Extract the [X, Y] coordinate from the center of the cell holding the provided text.  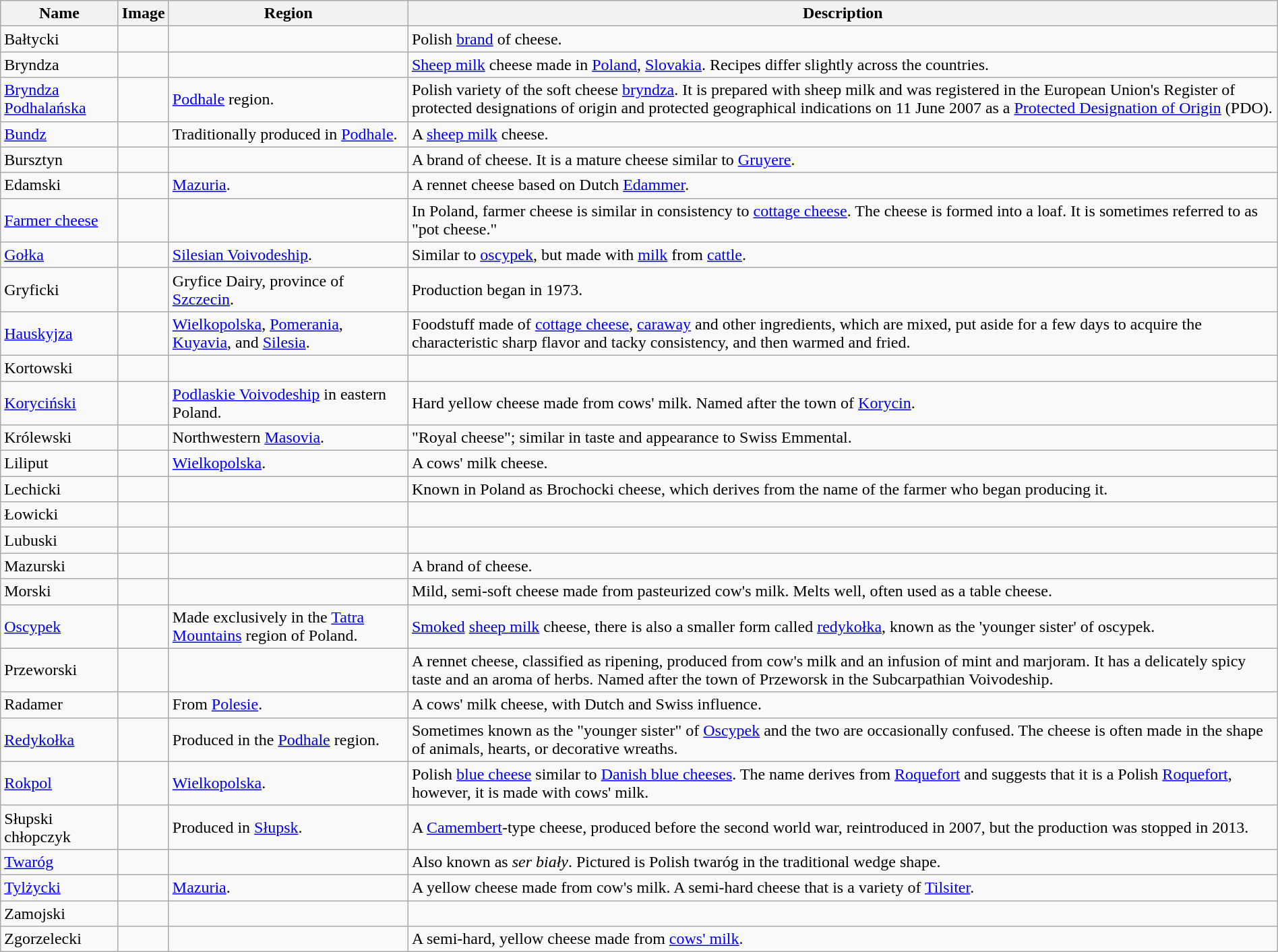
Lubuski [59, 540]
Silesian Voivodeship. [288, 255]
Morski [59, 592]
Rokpol [59, 783]
Podhale region. [288, 100]
Oscypek [59, 627]
Also known as ser biały. Pictured is Polish twaróg in the traditional wedge shape. [843, 862]
Hauskyjza [59, 333]
Mazurski [59, 566]
Bałtycki [59, 39]
Production began in 1973. [843, 290]
Edamski [59, 185]
A sheep milk cheese. [843, 134]
A Camembert-type cheese, produced before the second world war, reintroduced in 2007, but the production was stopped in 2013. [843, 827]
Gryficki [59, 290]
Image [143, 13]
Zgorzelecki [59, 939]
A brand of cheese. [843, 566]
Similar to oscypek, but made with milk from cattle. [843, 255]
Gryfice Dairy, province of Szczecin. [288, 290]
Bryndza [59, 65]
A rennet cheese based on Dutch Edammer. [843, 185]
Kortowski [59, 368]
Produced in the Podhale region. [288, 740]
Łowicki [59, 515]
Koryciński [59, 403]
Region [288, 13]
A brand of cheese. It is a mature cheese similar to Gruyere. [843, 160]
Lechicki [59, 489]
Tylżycki [59, 887]
Zamojski [59, 913]
Farmer cheese [59, 220]
Bundz [59, 134]
Bryndza Podhalańska [59, 100]
Wielkopolska, Pomerania, Kuyavia, and Silesia. [288, 333]
Smoked sheep milk cheese, there is also a smaller form called redykołka, known as the 'younger sister' of oscypek. [843, 627]
From Polesie. [288, 705]
Sheep milk cheese made in Poland, Slovakia. Recipes differ slightly across the countries. [843, 65]
Polish brand of cheese. [843, 39]
Królewski [59, 438]
In Poland, farmer cheese is similar in consistency to cottage cheese. The cheese is formed into a loaf. It is sometimes referred to as "pot cheese." [843, 220]
Traditionally produced in Podhale. [288, 134]
Bursztyn [59, 160]
Słupski chłopczyk [59, 827]
Hard yellow cheese made from cows' milk. Named after the town of Korycin. [843, 403]
Liliput [59, 464]
Przeworski [59, 670]
Gołka [59, 255]
Known in Poland as Brochocki cheese, which derives from the name of the farmer who began producing it. [843, 489]
Twaróg [59, 862]
Mild, semi-soft cheese made from pasteurized cow's milk. Melts well, often used as a table cheese. [843, 592]
Northwestern Masovia. [288, 438]
Produced in Słupsk. [288, 827]
A cows' milk cheese, with Dutch and Swiss influence. [843, 705]
Podlaskie Voivodeship in eastern Poland. [288, 403]
Name [59, 13]
A cows' milk cheese. [843, 464]
"Royal cheese"; similar in taste and appearance to Swiss Emmental. [843, 438]
Description [843, 13]
Made exclusively in the Tatra Mountains region of Poland. [288, 627]
Radamer [59, 705]
Redykołka [59, 740]
A semi-hard, yellow cheese made from cows' milk. [843, 939]
A yellow cheese made from cow's milk. A semi-hard cheese that is a variety of Tilsiter. [843, 887]
